Detect which cell encompasses the target text, then output its [x, y] center coordinate. 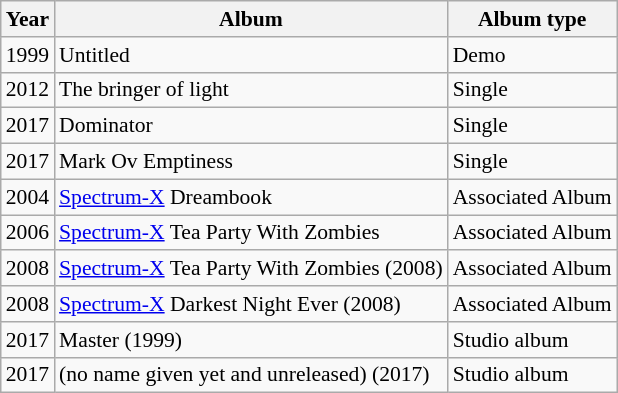
2012 [28, 90]
Album [251, 19]
The bringer of light [251, 90]
Dominator [251, 126]
Year [28, 19]
Untitled [251, 55]
Mark Ov Emptiness [251, 162]
Spectrum-X Dreambook [251, 197]
Album type [532, 19]
2006 [28, 233]
2004 [28, 197]
Demo [532, 55]
Spectrum-X Darkest Night Ever (2008) [251, 304]
Spectrum-X Tea Party With Zombies [251, 233]
1999 [28, 55]
(no name given yet and unreleased) (2017) [251, 375]
Master (1999) [251, 340]
Spectrum-X Tea Party With Zombies (2008) [251, 269]
